Provide the (x, y) coordinate of the cell's center where the given text is located.  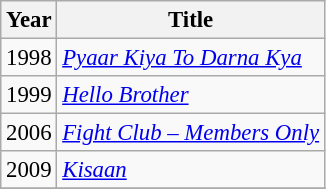
Hello Brother (190, 95)
Pyaar Kiya To Darna Kya (190, 58)
2006 (29, 133)
Year (29, 20)
Title (190, 20)
1998 (29, 58)
1999 (29, 95)
Fight Club – Members Only (190, 133)
Kisaan (190, 170)
2009 (29, 170)
